Detect which cell encompasses the target text, then output its [x, y] center coordinate. 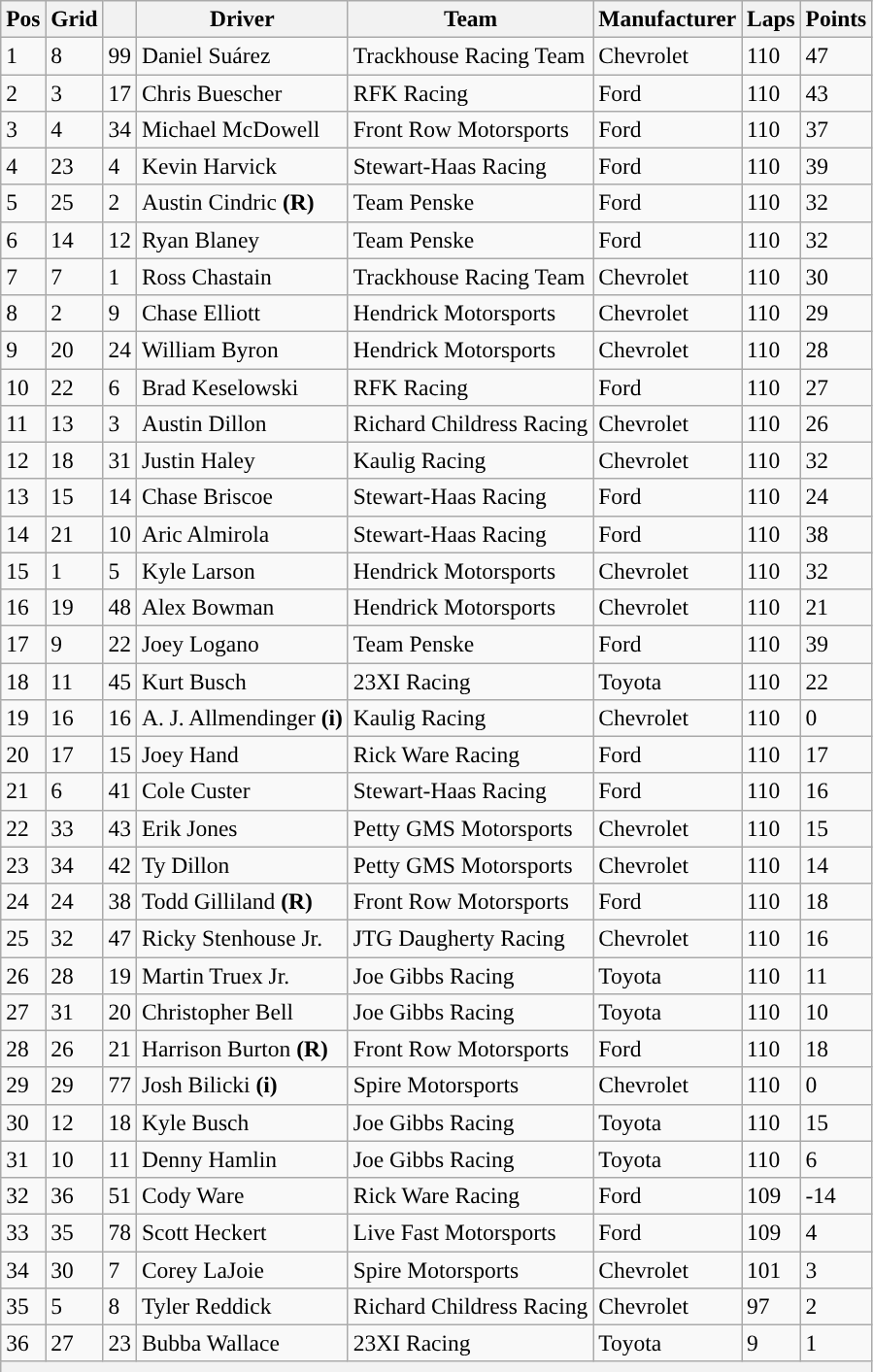
Live Fast Motorsports [470, 1232]
Ricky Stenhouse Jr. [242, 938]
Laps [771, 18]
77 [119, 1086]
Grid [74, 18]
Josh Bilicki (i) [242, 1086]
Ross Chastain [242, 277]
Kyle Busch [242, 1122]
Scott Heckert [242, 1232]
Todd Gilliland (R) [242, 901]
William Byron [242, 350]
Cole Custer [242, 791]
48 [119, 607]
Manufacturer [668, 18]
Joey Hand [242, 754]
Martin Truex Jr. [242, 975]
Erik Jones [242, 828]
Driver [242, 18]
42 [119, 865]
JTG Daugherty Racing [470, 938]
Tyler Reddick [242, 1306]
41 [119, 791]
51 [119, 1195]
Austin Cindric (R) [242, 203]
Joey Logano [242, 644]
Kyle Larson [242, 571]
Michael McDowell [242, 129]
Chris Buescher [242, 92]
Justin Haley [242, 460]
45 [119, 681]
37 [836, 129]
Alex Bowman [242, 607]
Denny Hamlin [242, 1159]
Harrison Burton (R) [242, 1049]
Chase Elliott [242, 313]
Ryan Blaney [242, 240]
Kurt Busch [242, 681]
Points [836, 18]
Aric Almirola [242, 534]
Pos [23, 18]
Kevin Harvick [242, 166]
101 [771, 1269]
99 [119, 55]
Ty Dillon [242, 865]
Bubba Wallace [242, 1343]
Brad Keselowski [242, 386]
Team [470, 18]
Corey LaJoie [242, 1269]
Chase Briscoe [242, 497]
78 [119, 1232]
Daniel Suárez [242, 55]
-14 [836, 1195]
Christopher Bell [242, 1012]
97 [771, 1306]
Cody Ware [242, 1195]
A. J. Allmendinger (i) [242, 718]
Austin Dillon [242, 423]
